Determine the [X, Y] coordinate at the center of the cell enclosing the given text.  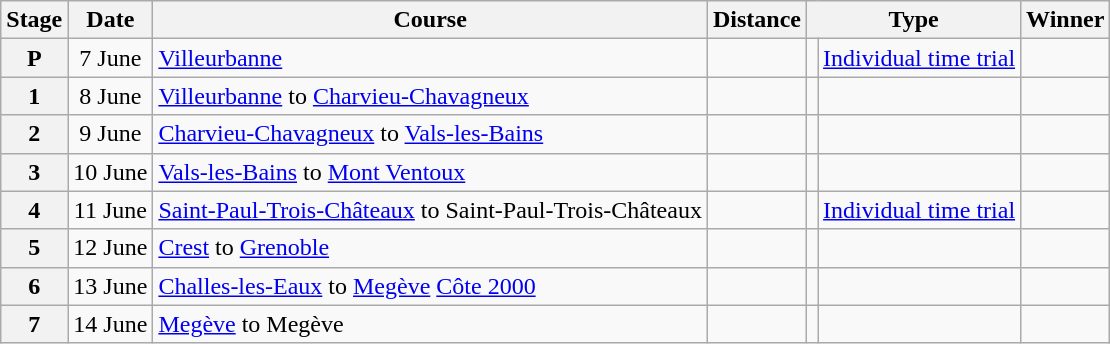
8 June [110, 96]
Crest to Grenoble [430, 248]
Stage [34, 20]
9 June [110, 134]
7 June [110, 58]
Villeurbanne [430, 58]
10 June [110, 172]
7 [34, 324]
1 [34, 96]
Vals-les-Bains to Mont Ventoux [430, 172]
13 June [110, 286]
Megève to Megève [430, 324]
Date [110, 20]
P [34, 58]
Course [430, 20]
3 [34, 172]
Winner [1066, 20]
Type [914, 20]
Saint-Paul-Trois-Châteaux to Saint-Paul-Trois-Châteaux [430, 210]
2 [34, 134]
5 [34, 248]
11 June [110, 210]
Distance [756, 20]
6 [34, 286]
Challes-les-Eaux to Megève Côte 2000 [430, 286]
12 June [110, 248]
Villeurbanne to Charvieu-Chavagneux [430, 96]
14 June [110, 324]
4 [34, 210]
Charvieu-Chavagneux to Vals-les-Bains [430, 134]
